Return [x, y] of the center of cell containing provided text 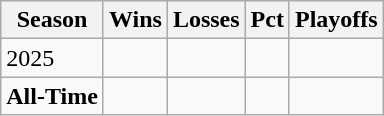
Pct [267, 20]
Season [52, 20]
Wins [135, 20]
All-Time [52, 96]
Losses [206, 20]
2025 [52, 58]
Playoffs [336, 20]
